From the cell containing the given text, extract its center point as [X, Y] coordinate. 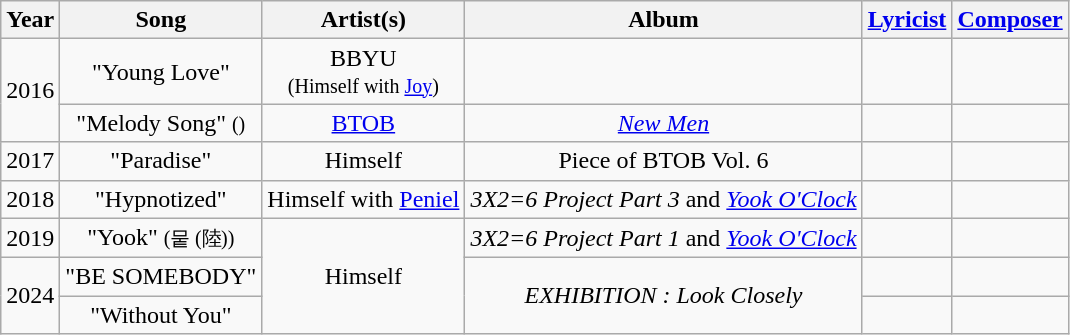
"Hypnotized" [161, 199]
BBYU(Himself with Joy) [364, 72]
EXHIBITION : Look Closely [664, 296]
2016 [30, 90]
2017 [30, 161]
Song [161, 20]
"Yook" (뭍 (陸)) [161, 238]
Album [664, 20]
Piece of BTOB Vol. 6 [664, 161]
2018 [30, 199]
New Men [664, 123]
"Melody Song" () [161, 123]
3X2=6 Project Part 1 and Yook O'Clock [664, 238]
"Without You" [161, 315]
"Young Love" [161, 72]
Year [30, 20]
"Paradise" [161, 161]
Lyricist [907, 20]
"BE SOMEBODY" [161, 277]
BTOB [364, 123]
3X2=6 Project Part 3 and Yook O'Clock [664, 199]
2019 [30, 238]
2024 [30, 296]
Composer [1010, 20]
Himself with Peniel [364, 199]
Artist(s) [364, 20]
